From the cell containing the given text, extract its center point as [X, Y] coordinate. 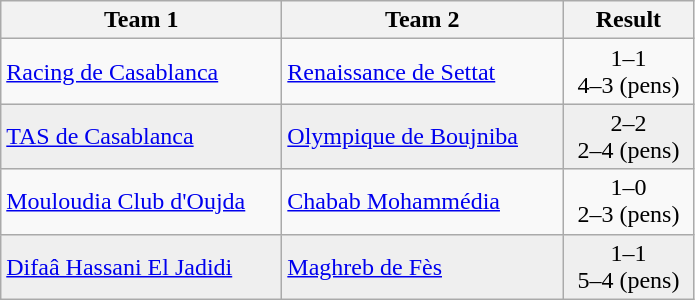
Team 1 [142, 20]
1–15–4 (pens) [628, 266]
Racing de Casablanca [142, 72]
Mouloudia Club d'Oujda [142, 202]
Maghreb de Fès [422, 266]
Chabab Mohammédia [422, 202]
Difaâ Hassani El Jadidi [142, 266]
Renaissance de Settat [422, 72]
Team 2 [422, 20]
Result [628, 20]
1–02–3 (pens) [628, 202]
1–14–3 (pens) [628, 72]
2–22–4 (pens) [628, 136]
Olympique de Boujniba [422, 136]
TAS de Casablanca [142, 136]
